Locate the cell with the specified text and output its [x, y] center coordinate. 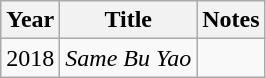
Same Bu Yao [128, 58]
Title [128, 20]
2018 [30, 58]
Notes [231, 20]
Year [30, 20]
